Provide the (x, y) coordinate of the cell's center where the given text is located.  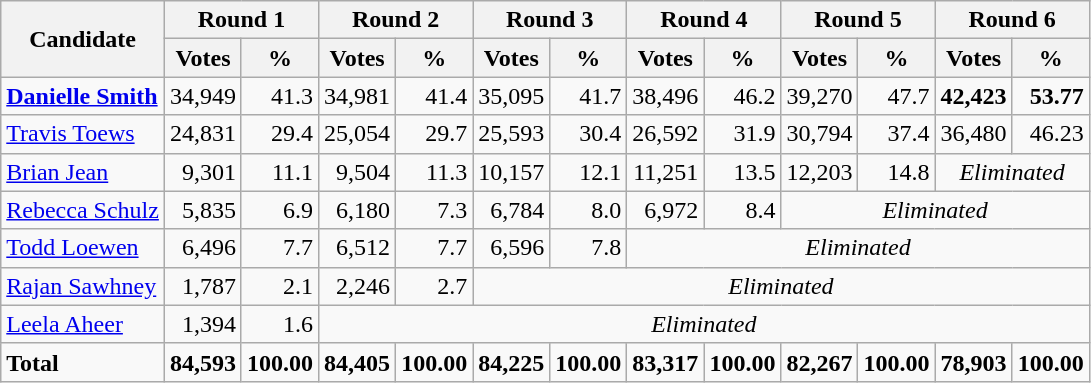
Round 1 (241, 20)
6,180 (358, 210)
8.4 (742, 210)
46.2 (742, 96)
31.9 (742, 134)
7.3 (434, 210)
25,593 (512, 134)
11.3 (434, 172)
42,423 (974, 96)
6,496 (202, 248)
35,095 (512, 96)
Todd Loewen (83, 248)
29.4 (280, 134)
13.5 (742, 172)
84,593 (202, 362)
26,592 (666, 134)
5,835 (202, 210)
1,394 (202, 324)
30,794 (820, 134)
9,504 (358, 172)
1,787 (202, 286)
7.8 (588, 248)
29.7 (434, 134)
6,784 (512, 210)
2.1 (280, 286)
Rajan Sawhney (83, 286)
24,831 (202, 134)
8.0 (588, 210)
82,267 (820, 362)
Rebecca Schulz (83, 210)
Candidate (83, 39)
53.77 (1050, 96)
Danielle Smith (83, 96)
39,270 (820, 96)
41.7 (588, 96)
47.7 (896, 96)
41.3 (280, 96)
36,480 (974, 134)
12.1 (588, 172)
2.7 (434, 286)
Total (83, 362)
38,496 (666, 96)
37.4 (896, 134)
83,317 (666, 362)
6,972 (666, 210)
Round 2 (396, 20)
2,246 (358, 286)
78,903 (974, 362)
6,596 (512, 248)
6.9 (280, 210)
25,054 (358, 134)
84,225 (512, 362)
30.4 (588, 134)
46.23 (1050, 134)
Round 5 (858, 20)
Travis Toews (83, 134)
Round 3 (550, 20)
12,203 (820, 172)
84,405 (358, 362)
41.4 (434, 96)
14.8 (896, 172)
34,949 (202, 96)
11,251 (666, 172)
11.1 (280, 172)
1.6 (280, 324)
Leela Aheer (83, 324)
34,981 (358, 96)
6,512 (358, 248)
Round 4 (704, 20)
Round 6 (1012, 20)
10,157 (512, 172)
Brian Jean (83, 172)
9,301 (202, 172)
